Locate the cell with the specified text and output its [x, y] center coordinate. 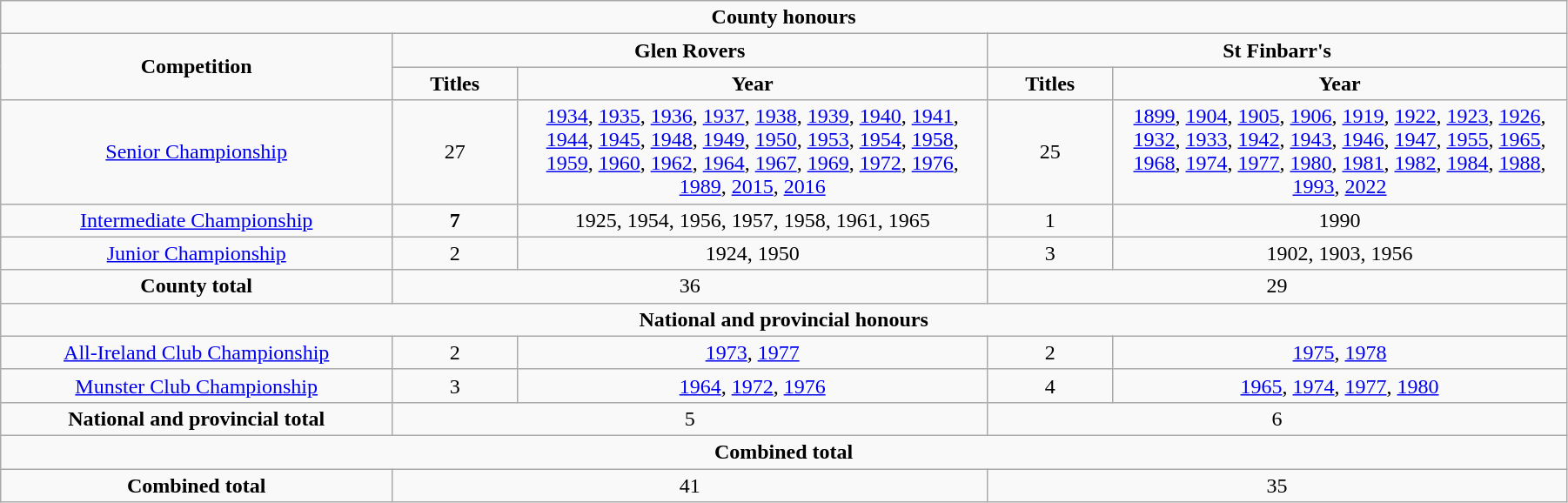
National and provincial honours [784, 319]
Munster Club Championship [197, 386]
35 [1277, 485]
1973, 1977 [753, 352]
1965, 1974, 1977, 1980 [1340, 386]
1902, 1903, 1956 [1340, 253]
6 [1277, 419]
1975, 1978 [1340, 352]
1925, 1954, 1956, 1957, 1958, 1961, 1965 [753, 220]
5 [690, 419]
36 [690, 286]
County total [197, 286]
41 [690, 485]
St Finbarr's [1277, 50]
Intermediate Championship [197, 220]
29 [1277, 286]
National and provincial total [197, 419]
27 [455, 151]
All-Ireland Club Championship [197, 352]
Senior Championship [197, 151]
7 [455, 220]
4 [1050, 386]
1 [1050, 220]
Competition [197, 67]
Glen Rovers [690, 50]
Junior Championship [197, 253]
25 [1050, 151]
County honours [784, 17]
1924, 1950 [753, 253]
1964, 1972, 1976 [753, 386]
1990 [1340, 220]
